Return (X, Y) of the center of cell containing provided text 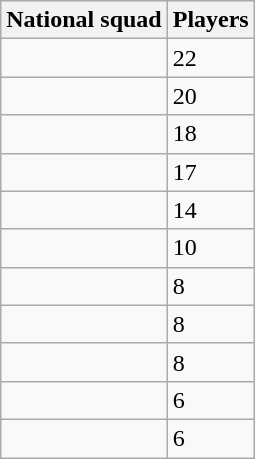
20 (210, 96)
22 (210, 58)
18 (210, 134)
10 (210, 248)
Players (210, 20)
17 (210, 172)
14 (210, 210)
National squad (84, 20)
